Locate the cell with the specified text and output its [x, y] center coordinate. 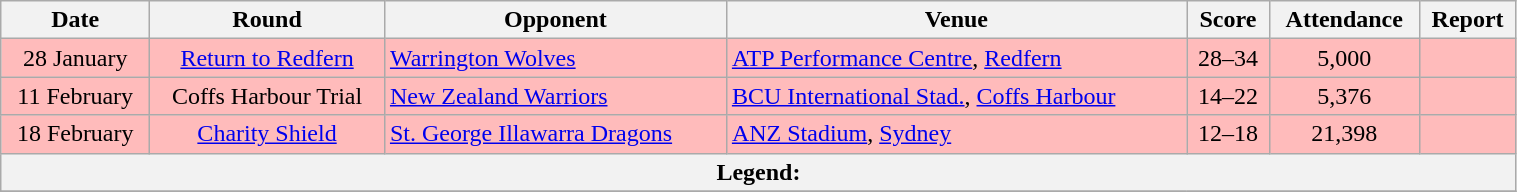
18 February [76, 134]
14–22 [1228, 96]
21,398 [1344, 134]
28–34 [1228, 58]
BCU International Stad., Coffs Harbour [956, 96]
12–18 [1228, 134]
Venue [956, 20]
St. George Illawarra Dragons [555, 134]
5,000 [1344, 58]
11 February [76, 96]
ANZ Stadium, Sydney [956, 134]
Legend: [758, 172]
Opponent [555, 20]
Round [268, 20]
Warrington Wolves [555, 58]
Attendance [1344, 20]
Return to Redfern [268, 58]
Score [1228, 20]
Charity Shield [268, 134]
5,376 [1344, 96]
Coffs Harbour Trial [268, 96]
28 January [76, 58]
ATP Performance Centre, Redfern [956, 58]
New Zealand Warriors [555, 96]
Report [1468, 20]
Date [76, 20]
